Provide the [X, Y] coordinate of the cell's center where the given text is located.  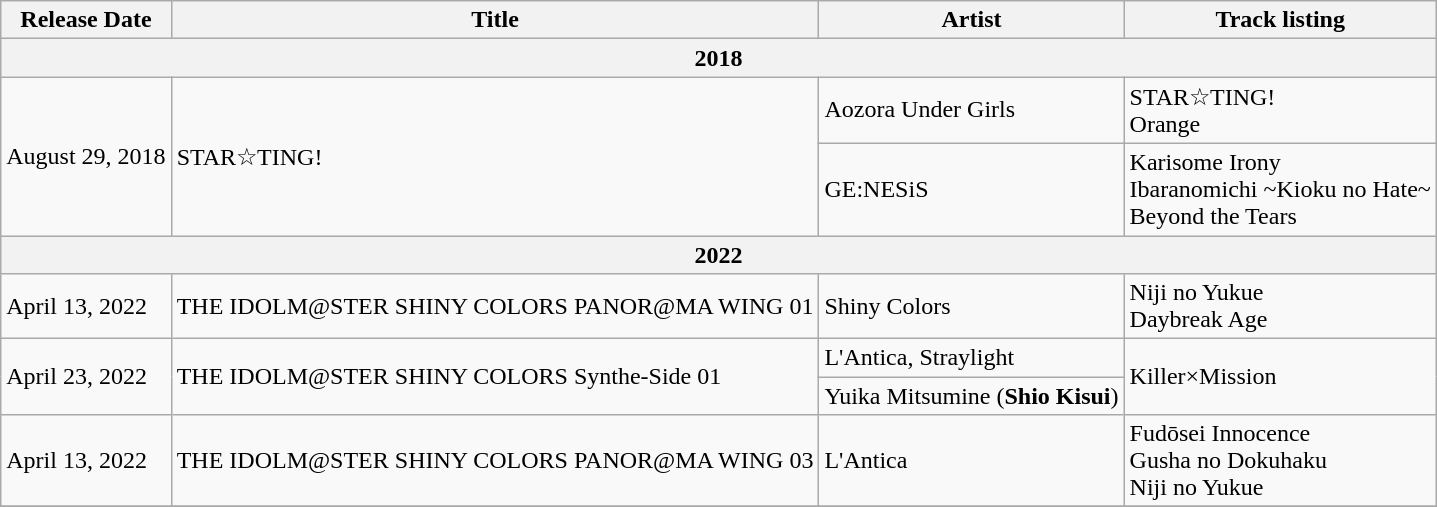
GE:NESiS [972, 189]
Track listing [1280, 20]
STAR☆TING! [495, 156]
Shiny Colors [972, 306]
Karisome IronyIbaranomichi ~Kioku no Hate~Beyond the Tears [1280, 189]
April 23, 2022 [86, 377]
Niji no YukueDaybreak Age [1280, 306]
THE IDOLM@STER SHINY COLORS PANOR@MA WING 01 [495, 306]
Yuika Mitsumine (Shio Kisui) [972, 396]
THE IDOLM@STER SHINY COLORS PANOR@MA WING 03 [495, 461]
Title [495, 20]
L'Antica [972, 461]
2018 [719, 58]
August 29, 2018 [86, 156]
Aozora Under Girls [972, 110]
Artist [972, 20]
2022 [719, 255]
L'Antica, Straylight [972, 358]
THE IDOLM@STER SHINY COLORS Synthe-Side 01 [495, 377]
STAR☆TING!Orange [1280, 110]
Killer×Mission [1280, 377]
Fudōsei InnocenceGusha no DokuhakuNiji no Yukue [1280, 461]
Release Date [86, 20]
